Determine the [X, Y] coordinate at the center of the cell enclosing the given text.  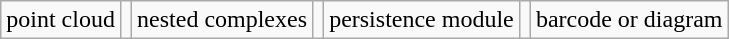
point cloud [61, 20]
persistence module [422, 20]
barcode or diagram [629, 20]
nested complexes [222, 20]
